For the text-containing cell, return its midpoint in (x, y) coordinate format. 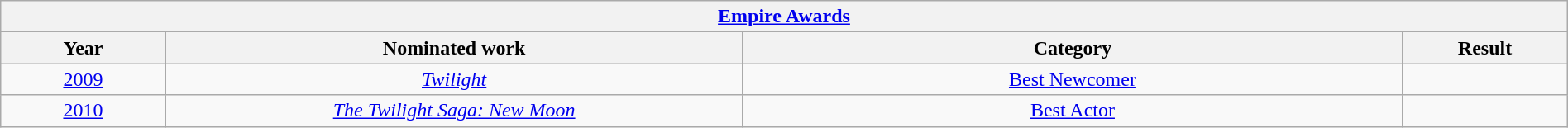
Empire Awards (784, 17)
The Twilight Saga: New Moon (454, 111)
Best Actor (1073, 111)
Twilight (454, 79)
Year (83, 48)
Result (1485, 48)
Nominated work (454, 48)
2010 (83, 111)
Best Newcomer (1073, 79)
2009 (83, 79)
Category (1073, 48)
